Find where the given text appears and provide that cell's center as [X, Y] coordinate. 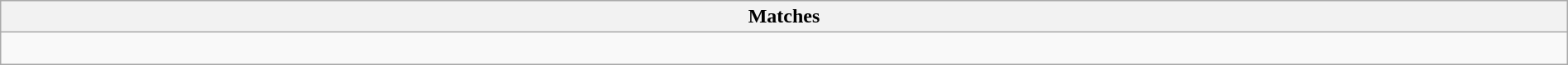
Matches [784, 17]
